For the text-containing cell, return its midpoint in (x, y) coordinate format. 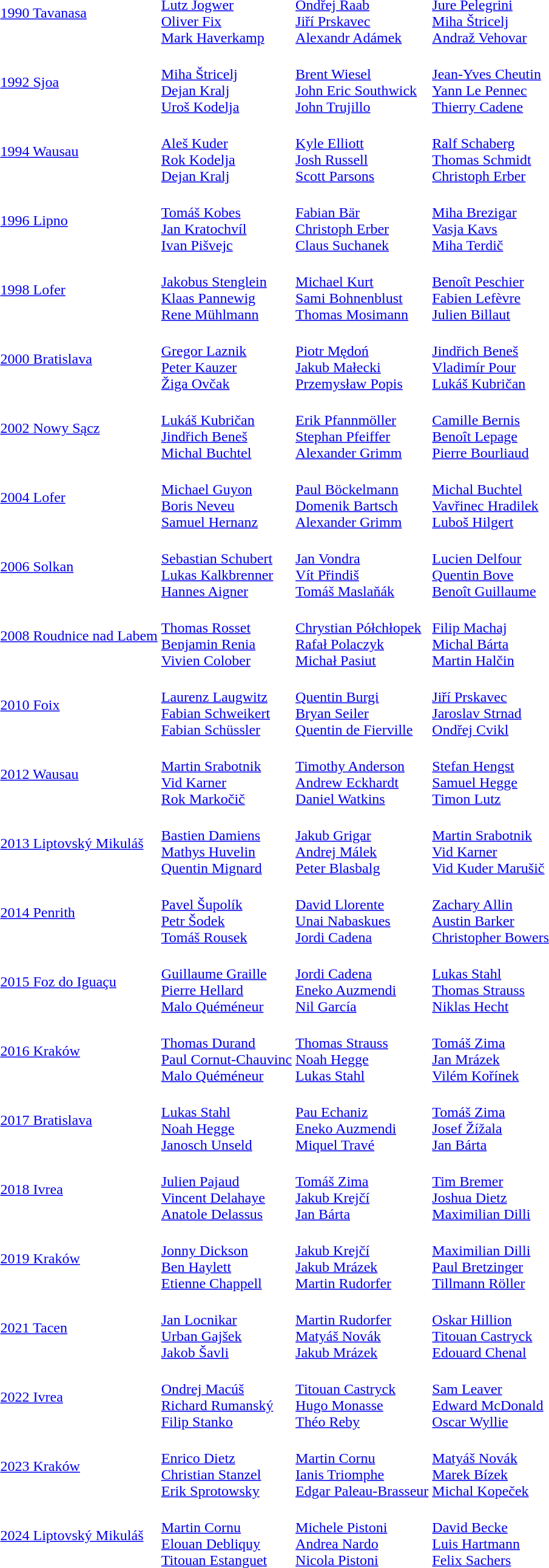
Timothy AndersonAndrew EckhardtDaniel Watkins (362, 775)
Enrico DietzChristian StanzelErik Sprotowsky (226, 1467)
Jan LocnikarUrban GajšekJakob Šavli (226, 1328)
Paul BöckelmannDomenik BartschAlexander Grimm (362, 498)
David LlorenteUnai NabaskuesJordi Cadena (362, 913)
Bastien DamiensMathys HuvelinQuentin Mignard (226, 844)
Michael KurtSami BohnenblustThomas Mosimann (362, 290)
Sebastian SchubertLukas KalkbrennerHannes Aigner (226, 567)
Jakub GrigarAndrej MálekPeter Blasbalg (362, 844)
Jakobus StengleinKlaas PannewigRene Mühlmann (226, 290)
Pavel ŠupolíkPetr ŠodekTomáš Rousek (226, 913)
Aleš KuderRok KodeljaDejan Kralj (226, 152)
Tomáš KobesJan KratochvílIvan Pišvejc (226, 221)
Thomas DurandPaul Cornut-ChauvincMalo Quéméneur (226, 1051)
Jonny DicksonBen HaylettEtienne Chappell (226, 1259)
Brent WieselJohn Eric SouthwickJohn Trujillo (362, 83)
Thomas StraussNoah HeggeLukas Stahl (362, 1051)
Chrystian PółchłopekRafał PolaczykMichał Pasiut (362, 636)
Piotr MędońJakub MałeckiPrzemysław Popis (362, 359)
Michael GuyonBoris NeveuSamuel Hernanz (226, 498)
Martin SrabotnikVid KarnerRok Markočič (226, 775)
Martin RudorferMatyáš NovákJakub Mrázek (362, 1328)
Tomáš ZimaJakub KrejčíJan Bárta (362, 1190)
Pau EchanizEneko AuzmendiMiquel Travé (362, 1121)
Thomas RossetBenjamin ReniaVivien Colober (226, 636)
Titouan CastryckHugo MonasseThéo Reby (362, 1397)
Laurenz LaugwitzFabian SchweikertFabian Schüssler (226, 705)
Lukáš KubričanJindřich BenešMichal Buchtel (226, 429)
Fabian BärChristoph ErberClaus Suchanek (362, 221)
Kyle ElliottJosh RussellScott Parsons (362, 152)
Julien PajaudVincent DelahayeAnatole Delassus (226, 1190)
Lukas StahlNoah HeggeJanosch Unseld (226, 1121)
Gregor LaznikPeter KauzerŽiga Ovčak (226, 359)
Jan VondraVít PřindišTomáš Maslaňák (362, 567)
Jordi CadenaEneko AuzmendiNil García (362, 982)
Guillaume GraillePierre HellardMalo Quéméneur (226, 982)
Martin CornuIanis TriompheEdgar Paleau-Brasseur (362, 1467)
Erik PfannmöllerStephan PfeifferAlexander Grimm (362, 429)
Miha ŠtriceljDejan KraljUroš Kodelja (226, 83)
Quentin BurgiBryan SeilerQuentin de Fierville (362, 705)
Ondrej MacúšRichard RumanskýFilip Stanko (226, 1397)
Jakub KrejčíJakub MrázekMartin Rudorfer (362, 1259)
